Return [x, y] of the center of cell containing provided text 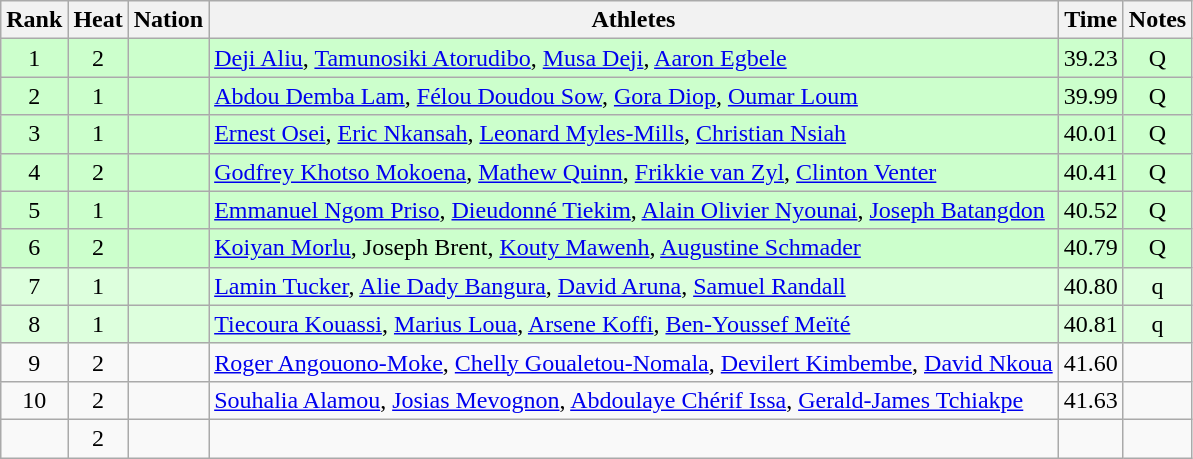
5 [34, 210]
Heat [98, 20]
Souhalia Alamou, Josias Mevognon, Abdoulaye Chérif Issa, Gerald-James Tchiakpe [634, 400]
6 [34, 248]
8 [34, 324]
Time [1090, 20]
3 [34, 134]
10 [34, 400]
Rank [34, 20]
40.01 [1090, 134]
Roger Angouono-Moke, Chelly Goualetou-Nomala, Devilert Kimbembe, David Nkoua [634, 362]
40.80 [1090, 286]
Athletes [634, 20]
7 [34, 286]
Abdou Demba Lam, Félou Doudou Sow, Gora Diop, Oumar Loum [634, 96]
Deji Aliu, Tamunosiki Atorudibo, Musa Deji, Aaron Egbele [634, 58]
Koiyan Morlu, Joseph Brent, Kouty Mawenh, Augustine Schmader [634, 248]
41.60 [1090, 362]
9 [34, 362]
40.81 [1090, 324]
Tiecoura Kouassi, Marius Loua, Arsene Koffi, Ben-Youssef Meïté [634, 324]
40.79 [1090, 248]
39.23 [1090, 58]
41.63 [1090, 400]
39.99 [1090, 96]
Notes [1157, 20]
Godfrey Khotso Mokoena, Mathew Quinn, Frikkie van Zyl, Clinton Venter [634, 172]
Ernest Osei, Eric Nkansah, Leonard Myles-Mills, Christian Nsiah [634, 134]
Lamin Tucker, Alie Dady Bangura, David Aruna, Samuel Randall [634, 286]
Nation [168, 20]
Emmanuel Ngom Priso, Dieudonné Tiekim, Alain Olivier Nyounai, Joseph Batangdon [634, 210]
40.52 [1090, 210]
4 [34, 172]
40.41 [1090, 172]
